From the cell containing the given text, extract its center point as (x, y) coordinate. 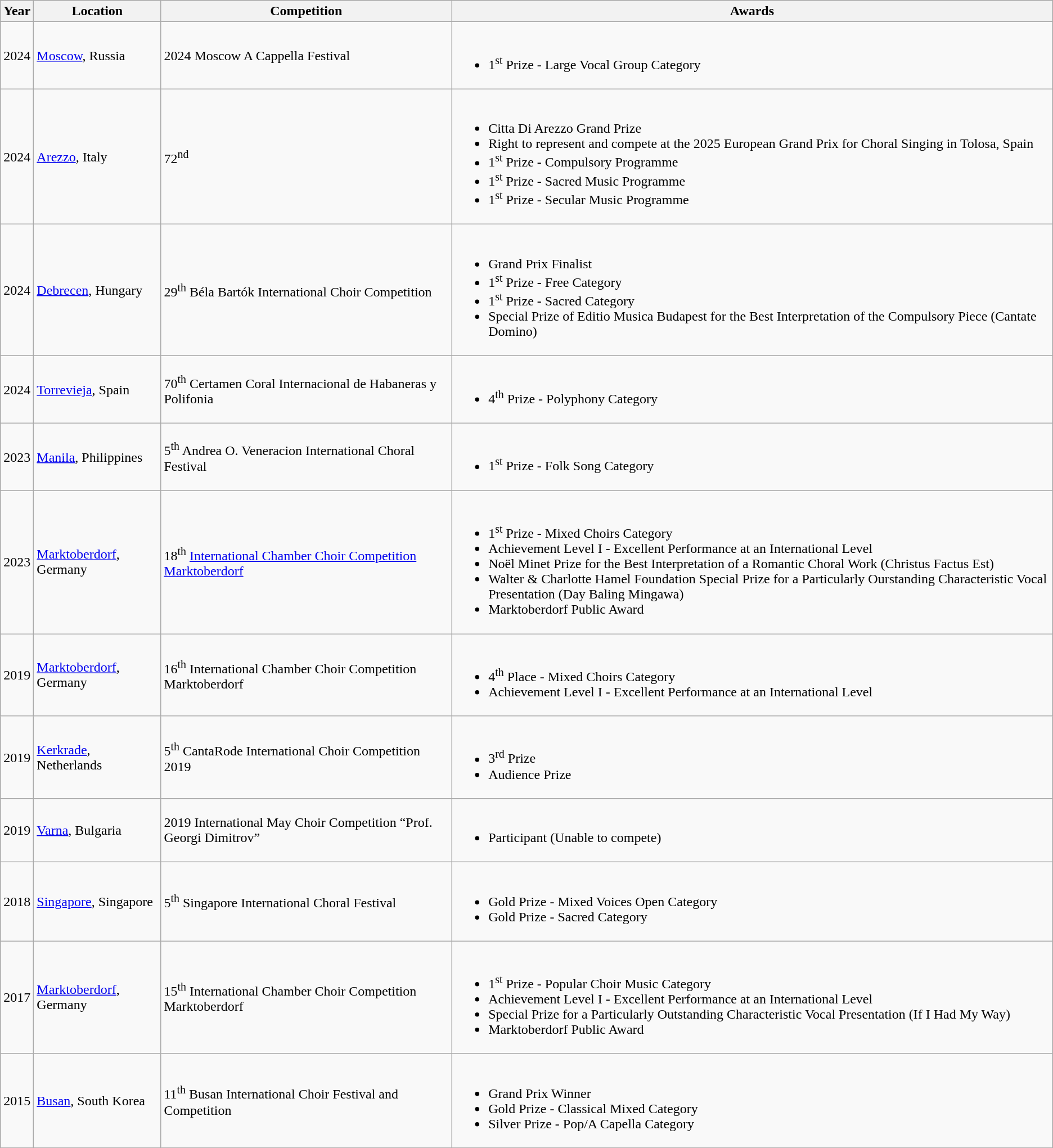
3rd PrizeAudience Prize (753, 757)
16th International Chamber Choir Competition Marktoberdorf (306, 675)
Busan, South Korea (97, 1100)
1st Prize - Folk Song Category (753, 457)
Arezzo, Italy (97, 156)
Participant (Unable to compete) (753, 830)
Year (17, 11)
Torrevieja, Spain (97, 390)
15th International Chamber Choir Competition Marktoberdorf (306, 998)
72nd (306, 156)
Manila, Philippines (97, 457)
4th Prize - Polyphony Category (753, 390)
18th International Chamber Choir Competition Marktoberdorf (306, 562)
2017 (17, 998)
29th Béla Bartók International Choir Competition (306, 290)
Varna, Bulgaria (97, 830)
Grand Prix WinnerGold Prize - Classical Mixed CategorySilver Prize - Pop/A Capella Category (753, 1100)
11th Busan International Choir Festival and Competition (306, 1100)
5th Andrea O. Veneracion International Choral Festival (306, 457)
5th CantaRode International Choir Competition 2019 (306, 757)
2015 (17, 1100)
Gold Prize - Mixed Voices Open CategoryGold Prize - Sacred Category (753, 902)
Kerkrade, Netherlands (97, 757)
5th Singapore International Choral Festival (306, 902)
Location (97, 11)
2018 (17, 902)
2019 International May Choir Competition “Prof. Georgi Dimitrov” (306, 830)
Moscow, Russia (97, 56)
Awards (753, 11)
Competition (306, 11)
Debrecen, Hungary (97, 290)
70th Certamen Coral Internacional de Habaneras y Polifonia (306, 390)
2024 Moscow A Cappella Festival (306, 56)
4th Place - Mixed Choirs CategoryAchievement Level I - Excellent Performance at an International Level (753, 675)
1st Prize - Large Vocal Group Category (753, 56)
Singapore, Singapore (97, 902)
